Locate the cell with the specified text and output its [X, Y] center coordinate. 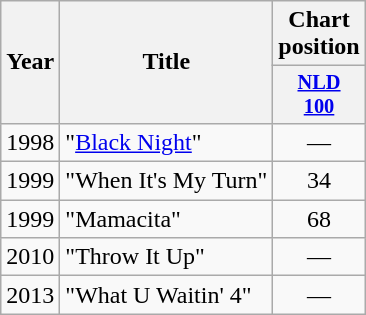
34 [319, 181]
68 [319, 219]
"Throw It Up" [166, 257]
Chart position [319, 34]
"Black Night" [166, 142]
NLD100 [319, 95]
1998 [30, 142]
2013 [30, 295]
"Mamacita" [166, 219]
"When It's My Turn" [166, 181]
Year [30, 62]
2010 [30, 257]
Title [166, 62]
"What U Waitin' 4" [166, 295]
